Capture the cell that displays the provided text and extract its (x, y) central coordinate. 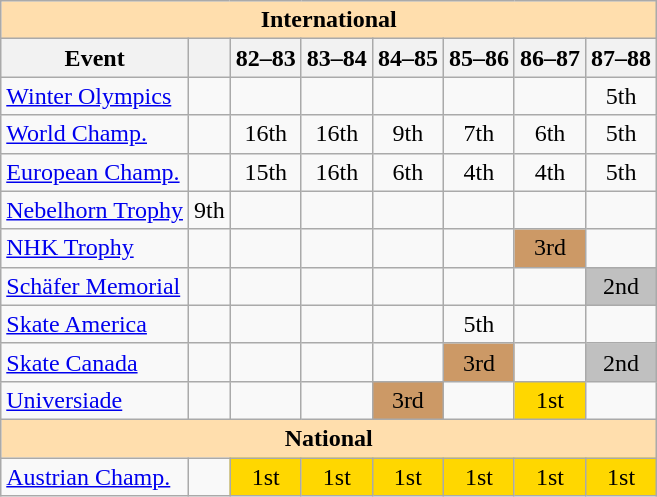
Austrian Champ. (95, 477)
83–84 (336, 58)
87–88 (622, 58)
Universiade (95, 400)
Schäfer Memorial (95, 286)
85–86 (478, 58)
National (329, 438)
World Champ. (95, 134)
International (329, 20)
84–85 (408, 58)
Nebelhorn Trophy (95, 210)
Skate Canada (95, 362)
15th (266, 172)
7th (478, 134)
82–83 (266, 58)
European Champ. (95, 172)
NHK Trophy (95, 248)
Skate America (95, 324)
Winter Olympics (95, 96)
Event (95, 58)
86–87 (550, 58)
